Detect which cell encompasses the target text, then output its [X, Y] center coordinate. 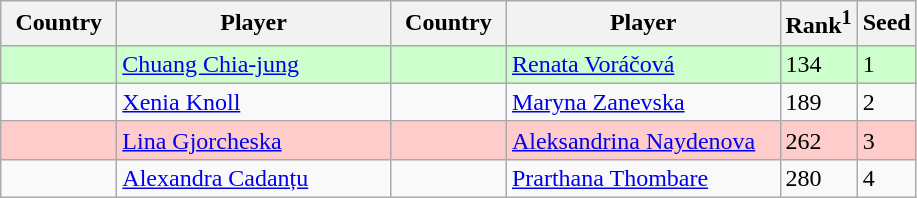
Prarthana Thombare [643, 178]
Xenia Knoll [254, 102]
Chuang Chia-jung [254, 64]
Renata Voráčová [643, 64]
Alexandra Cadanțu [254, 178]
1 [886, 64]
134 [818, 64]
Aleksandrina Naydenova [643, 140]
2 [886, 102]
Maryna Zanevska [643, 102]
3 [886, 140]
Rank1 [818, 24]
189 [818, 102]
262 [818, 140]
4 [886, 178]
Seed [886, 24]
Lina Gjorcheska [254, 140]
280 [818, 178]
